Capture the cell that displays the provided text and extract its (X, Y) central coordinate. 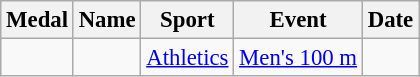
Event (298, 20)
Athletics (188, 58)
Men's 100 m (298, 58)
Medal (38, 20)
Sport (188, 20)
Name (107, 20)
Date (390, 20)
